Provide the (x, y) coordinate of the cell's center where the given text is located.  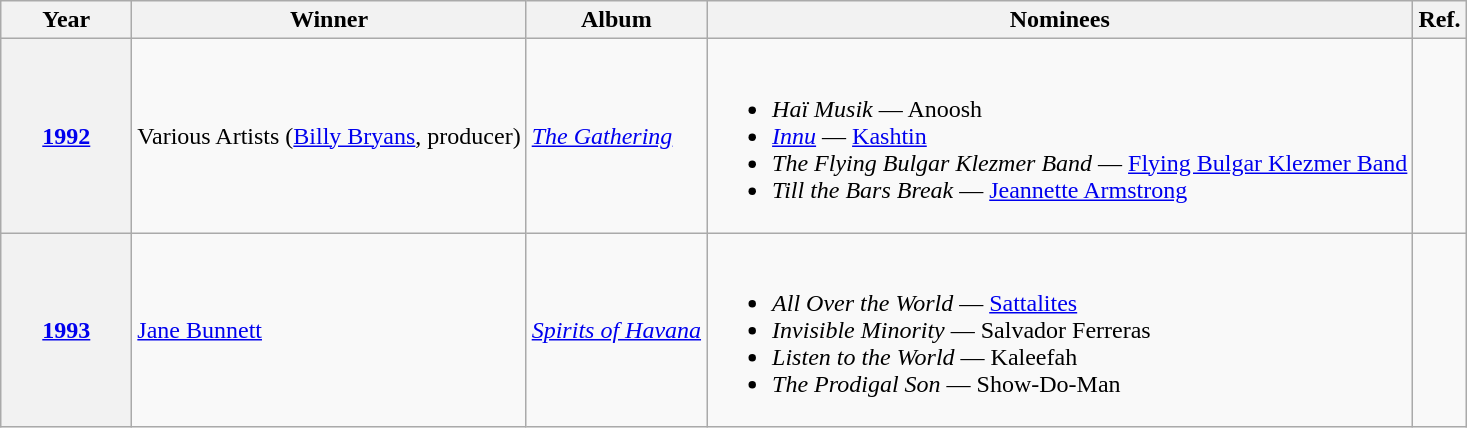
Album (616, 20)
Haï Musik — AnooshInnu — KashtinThe Flying Bulgar Klezmer Band — Flying Bulgar Klezmer BandTill the Bars Break — Jeannette Armstrong (1060, 136)
All Over the World — SattalitesInvisible Minority — Salvador FerrerasListen to the World — KaleefahThe Prodigal Son — Show-Do-Man (1060, 330)
Nominees (1060, 20)
1993 (66, 330)
Ref. (1440, 20)
Year (66, 20)
The Gathering (616, 136)
Spirits of Havana (616, 330)
Winner (329, 20)
Various Artists (Billy Bryans, producer) (329, 136)
Jane Bunnett (329, 330)
1992 (66, 136)
